Return the (X, Y) coordinate for the center point of the cell that contains the specified text.  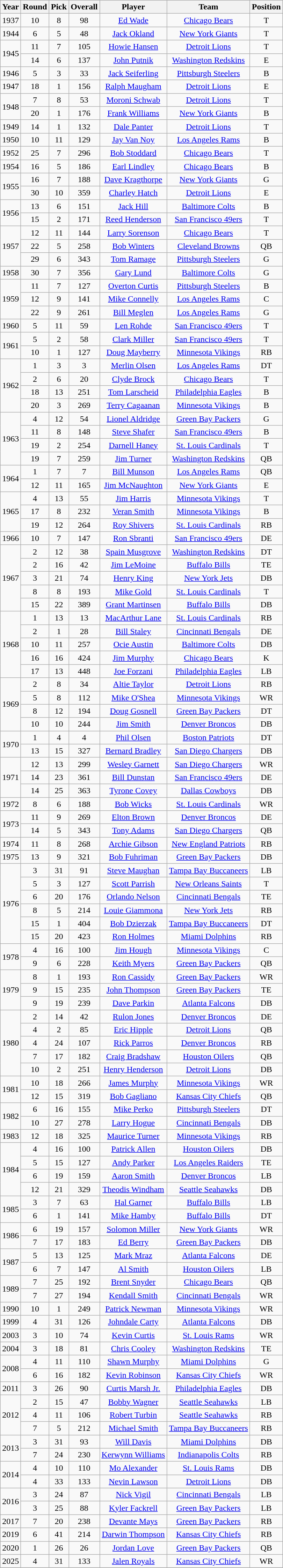
1949 (10, 126)
Jim McNaughton (133, 485)
Gary Lund (133, 273)
Eric Hipple (133, 1030)
New England Patriots (208, 844)
Bill Dunstan (133, 777)
235 (84, 990)
1956 (10, 213)
Mike Hamby (133, 1216)
Elton Brown (133, 817)
Bob Wicks (133, 804)
Chris Cooley (133, 1348)
Curtis Marsh Jr. (133, 1388)
Overall (84, 7)
2020 (10, 1548)
2019 (10, 1534)
Orlando Nelson (133, 897)
Ocie Austin (133, 645)
29 (35, 259)
Mike Connelly (133, 299)
Will Davis (133, 1442)
93 (84, 1442)
2011 (10, 1388)
1963 (10, 439)
Henry Henderson (133, 1070)
Round (35, 7)
151 (84, 206)
278 (84, 1123)
Ron Holmes (133, 937)
Boston Patriots (208, 737)
1950 (10, 140)
1976 (10, 904)
258 (84, 246)
Brent Snyder (133, 1282)
87 (84, 1495)
261 (84, 312)
Team (208, 7)
Hal Garner (133, 1202)
106 (84, 1415)
John Thompson (133, 990)
Joe Forzani (133, 671)
23 (59, 777)
Dallas Cowboys (208, 790)
Kevin Robinson (133, 1375)
2013 (10, 1448)
359 (84, 193)
254 (84, 445)
1974 (10, 844)
Johndale Carty (133, 1322)
Year (10, 7)
238 (84, 1521)
155 (84, 1109)
1970 (10, 744)
Kendall Smith (133, 1295)
Al Smith (133, 1269)
Solomon Miller (133, 1229)
144 (84, 233)
186 (84, 166)
41 (59, 1534)
325 (84, 1136)
Player (133, 7)
Frank Williams (133, 113)
363 (84, 790)
Jim Murphy (133, 658)
Grant Martinsen (133, 605)
Dale Panter (133, 126)
239 (84, 1003)
Wesley Garnett (133, 764)
Roy Shivers (133, 525)
Clark Miller (133, 339)
1973 (10, 824)
1968 (10, 645)
Larry Sorenson (133, 233)
404 (84, 923)
Robert Turbin (133, 1415)
47 (84, 1402)
1971 (10, 777)
Tony Adams (133, 831)
1999 (10, 1322)
230 (84, 1455)
1961 (10, 345)
Ron Cassidy (133, 976)
Cleveland Browns (208, 246)
90 (84, 1388)
2025 (10, 1561)
356 (84, 273)
361 (84, 777)
Clyde Brock (133, 379)
New Orleans Saints (208, 884)
88 (84, 1508)
137 (84, 60)
129 (84, 140)
Patrick Newman (133, 1309)
85 (84, 1030)
157 (84, 1229)
125 (84, 1256)
156 (84, 87)
1986 (10, 1235)
Position (266, 7)
28 (84, 631)
Tyrone Covey (133, 790)
Mike Perko (133, 1109)
1982 (10, 1116)
53 (84, 100)
159 (84, 1176)
1981 (10, 1090)
Kyler Fackrell (133, 1508)
1990 (10, 1309)
1978 (10, 957)
2004 (10, 1348)
249 (84, 1309)
Indianapolis Colts (208, 1455)
1972 (10, 804)
Charley Hatch (133, 193)
Mo Alexander (133, 1468)
2017 (10, 1521)
Veran Smith (133, 512)
1989 (10, 1289)
Phil Olsen (133, 737)
Spain Musgrove (133, 551)
1960 (10, 326)
Len Rohde (133, 326)
Larry Hogue (133, 1123)
Ed Wade (133, 20)
Craig Bradshaw (133, 1056)
448 (84, 671)
Terry Cagaanan (133, 406)
Moroni Schwab (133, 100)
91 (84, 870)
268 (84, 844)
Los Angeles Raiders (208, 1162)
Jim Hough (133, 950)
Jack Seiferling (133, 73)
296 (84, 153)
126 (84, 1322)
Rulon Jones (133, 1017)
Jim Harris (133, 498)
266 (84, 1083)
327 (84, 751)
Bob Fuhriman (133, 857)
Bill Meglen (133, 312)
Andy Parker (133, 1162)
1965 (10, 512)
58 (84, 339)
Steve Shafer (133, 432)
Nick Vigil (133, 1495)
1985 (10, 1209)
1979 (10, 990)
Louie Giammona (133, 910)
Shawn Murphy (133, 1362)
Aaron Smith (133, 1176)
212 (84, 1428)
1952 (10, 153)
1937 (10, 20)
38 (84, 551)
1983 (10, 1136)
1987 (10, 1262)
Howie Hansen (133, 47)
1955 (10, 186)
228 (84, 963)
Theodis Windham (133, 1189)
Ed Berry (133, 1242)
98 (84, 20)
1964 (10, 478)
Devante Mays (133, 1521)
232 (84, 512)
Keith Myers (133, 963)
171 (84, 220)
192 (84, 1282)
Altie Taylor (133, 684)
Bill Munson (133, 472)
319 (84, 1096)
Doug Gosnell (133, 711)
148 (84, 432)
424 (84, 658)
Steve Maughan (133, 870)
Tom Larscheid (133, 392)
Rick Parros (133, 1043)
Bob Gagliano (133, 1096)
1958 (10, 273)
48 (84, 34)
329 (84, 1189)
Pick (59, 7)
1966 (10, 538)
Patrick Allen (133, 1149)
Ralph Maugham (133, 87)
Dave Kragthorpe (133, 180)
Jim Smith (133, 724)
Jay Van Noy (133, 140)
1967 (10, 578)
259 (84, 459)
Jim Turner (133, 459)
Mark Mraz (133, 1256)
132 (84, 126)
Bernard Bradley (133, 751)
John Putnik (133, 60)
MacArthur Lane (133, 618)
165 (84, 485)
389 (84, 605)
Darnell Haney (133, 445)
Jim LeMoine (133, 565)
321 (84, 857)
81 (84, 1348)
1944 (10, 34)
1959 (10, 299)
1957 (10, 246)
55 (84, 498)
Kevin Curtis (133, 1335)
2016 (10, 1501)
Merlin Olsen (133, 365)
264 (84, 525)
Lionel Aldridge (133, 419)
112 (84, 698)
105 (84, 47)
Darwin Thompson (133, 1534)
James Murphy (133, 1083)
Jack Okland (133, 34)
Bobby Wagner (133, 1402)
1962 (10, 385)
Scott Parrish (133, 884)
1945 (10, 53)
Mike O'Shea (133, 698)
2014 (10, 1475)
1946 (10, 73)
Overton Curtis (133, 286)
Earl Lindley (133, 166)
423 (84, 937)
34 (84, 684)
Reed Henderson (133, 220)
K (266, 658)
Mike Gold (133, 592)
1975 (10, 857)
Dave Parkin (133, 1003)
Kerwynn Williams (133, 1455)
59 (84, 326)
2003 (10, 1335)
Bob Winters (133, 246)
Ron Sbranti (133, 538)
Jalen Royals (133, 1561)
1984 (10, 1169)
1947 (10, 87)
244 (84, 724)
183 (84, 1242)
299 (84, 764)
2012 (10, 1415)
Doug Mayberry (133, 352)
2008 (10, 1368)
Henry King (133, 578)
Bob Stoddard (133, 153)
Archie Gibson (133, 844)
Nevin Lawson (133, 1481)
257 (84, 645)
1948 (10, 106)
Maurice Turner (133, 1136)
Jack Hill (133, 206)
54 (84, 419)
Jordan Love (133, 1548)
Bill Staley (133, 631)
1954 (10, 166)
1969 (10, 704)
Michael Smith (133, 1428)
Bob Dzierzak (133, 923)
1980 (10, 1043)
107 (84, 1043)
63 (84, 1202)
Tom Ramage (133, 259)
